Locate the cell with the specified text and output its (x, y) center coordinate. 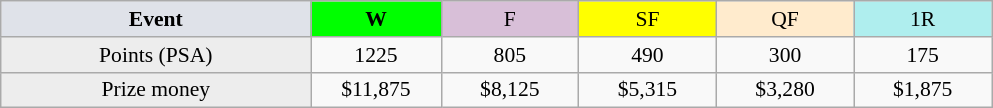
$11,875 (376, 90)
SF (648, 19)
$5,315 (648, 90)
F (510, 19)
1225 (376, 55)
300 (785, 55)
Points (PSA) (156, 55)
W (376, 19)
1R (923, 19)
490 (648, 55)
Event (156, 19)
$3,280 (785, 90)
175 (923, 55)
QF (785, 19)
$1,875 (923, 90)
805 (510, 55)
Prize money (156, 90)
$8,125 (510, 90)
